Extract the [x, y] coordinate from the center of the cell holding the provided text.  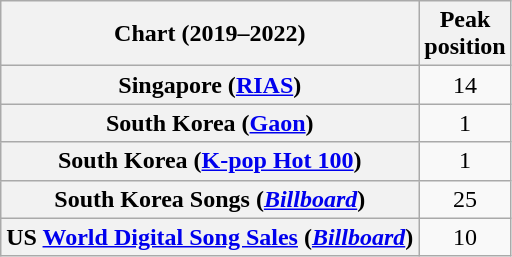
10 [465, 237]
South Korea (K-pop Hot 100) [210, 161]
Singapore (RIAS) [210, 85]
14 [465, 85]
US World Digital Song Sales (Billboard) [210, 237]
South Korea Songs (Billboard) [210, 199]
South Korea (Gaon) [210, 123]
Peakposition [465, 34]
Chart (2019–2022) [210, 34]
25 [465, 199]
